Locate the cell with the specified text and output its [x, y] center coordinate. 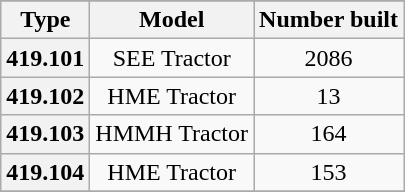
419.104 [46, 172]
Type [46, 20]
2086 [329, 58]
153 [329, 172]
419.101 [46, 58]
Model [172, 20]
164 [329, 134]
419.102 [46, 96]
13 [329, 96]
Number built [329, 20]
SEE Tractor [172, 58]
HMMH Tractor [172, 134]
419.103 [46, 134]
